Search for the cell housing the specified text and yield its (X, Y) center coordinate. 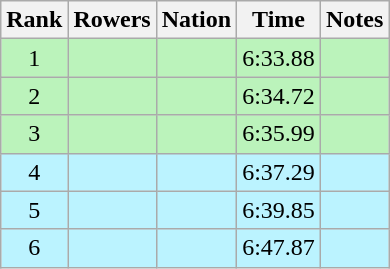
6:35.99 (279, 134)
6 (34, 248)
Notes (354, 20)
Rowers (112, 20)
3 (34, 134)
6:34.72 (279, 96)
1 (34, 58)
Nation (196, 20)
6:37.29 (279, 172)
Rank (34, 20)
2 (34, 96)
Time (279, 20)
6:33.88 (279, 58)
6:39.85 (279, 210)
6:47.87 (279, 248)
4 (34, 172)
5 (34, 210)
